Search for the cell housing the specified text and yield its (X, Y) center coordinate. 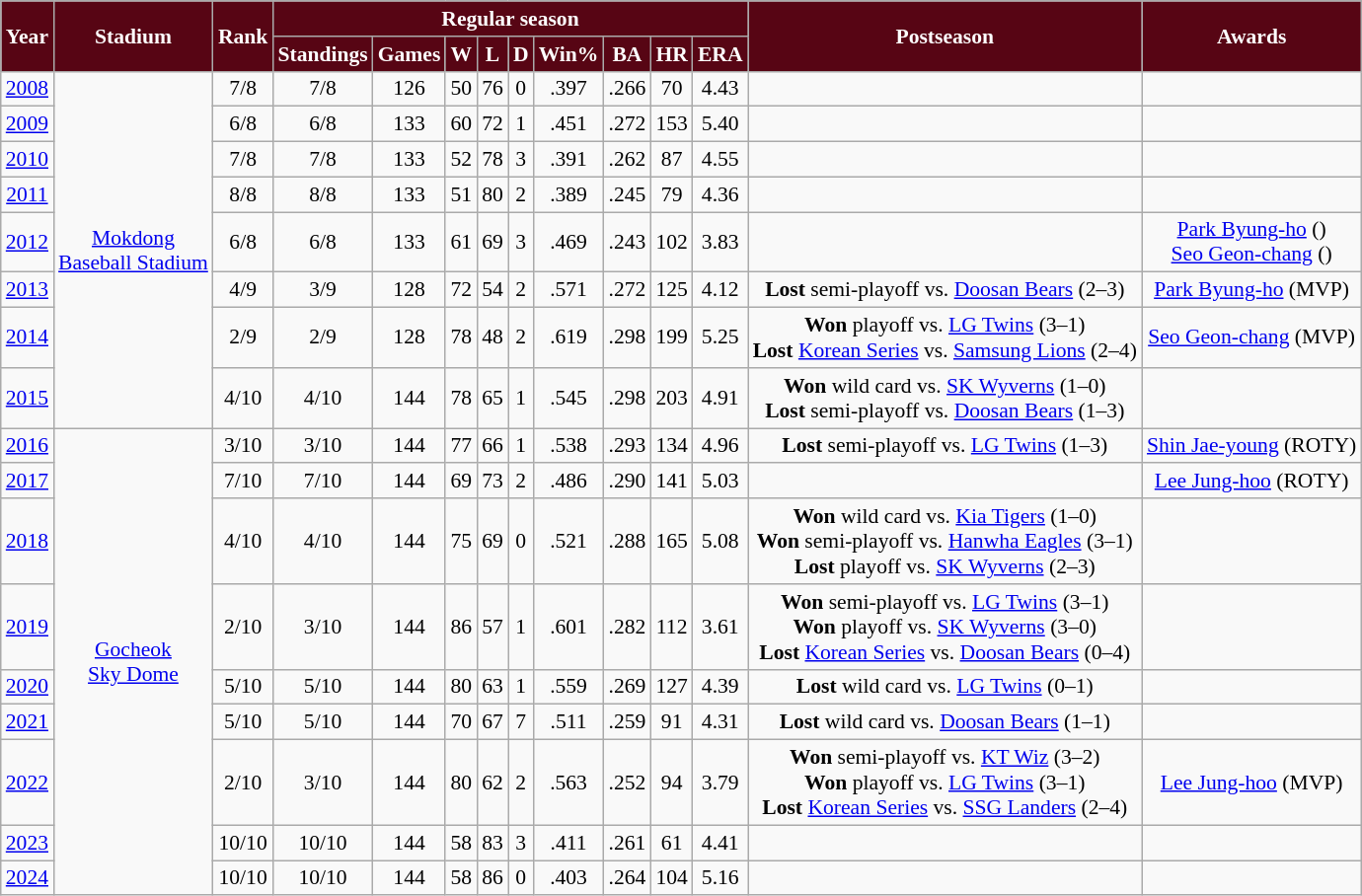
Shin Jae-young (ROTY) (1251, 446)
79 (671, 194)
62 (492, 784)
2018 (28, 541)
.411 (568, 843)
2024 (28, 878)
W (461, 54)
Postseason (946, 36)
4.41 (720, 843)
.290 (627, 482)
57 (492, 628)
54 (492, 290)
.601 (568, 628)
GocheokSky Dome (133, 662)
2020 (28, 687)
.261 (627, 843)
67 (492, 722)
4.91 (720, 399)
.619 (568, 337)
5.03 (720, 482)
5.16 (720, 878)
Won semi-playoff vs. LG Twins (3–1) Won playoff vs. SK Wyverns (3–0) Lost Korean Series vs. Doosan Bears (0–4) (946, 628)
2013 (28, 290)
ERA (720, 54)
.259 (627, 722)
2023 (28, 843)
MokdongBaseball Stadium (133, 250)
141 (671, 482)
3.61 (720, 628)
87 (671, 160)
134 (671, 446)
2019 (28, 628)
.451 (568, 124)
Lost wild card vs. Doosan Bears (1–1) (946, 722)
5.40 (720, 124)
76 (492, 89)
4.55 (720, 160)
Year (28, 36)
165 (671, 541)
4.43 (720, 89)
3/9 (322, 290)
66 (492, 446)
51 (461, 194)
.389 (568, 194)
50 (461, 89)
91 (671, 722)
.243 (627, 243)
125 (671, 290)
75 (461, 541)
52 (461, 160)
Win% (568, 54)
77 (461, 446)
102 (671, 243)
4.96 (720, 446)
2009 (28, 124)
4.39 (720, 687)
Park Byung-ho () Seo Geon-chang () (1251, 243)
2010 (28, 160)
73 (492, 482)
112 (671, 628)
.391 (568, 160)
3.83 (720, 243)
5.08 (720, 541)
83 (492, 843)
Rank (243, 36)
.521 (568, 541)
5.25 (720, 337)
3.79 (720, 784)
Won semi-playoff vs. KT Wiz (3–2)Won playoff vs. LG Twins (3–1) Lost Korean Series vs. SSG Landers (2–4) (946, 784)
4.36 (720, 194)
4.12 (720, 290)
.264 (627, 878)
Won playoff vs. LG Twins (3–1) Lost Korean Series vs. Samsung Lions (2–4) (946, 337)
2008 (28, 89)
104 (671, 878)
D (521, 54)
Games (410, 54)
.469 (568, 243)
7 (521, 722)
2012 (28, 243)
.571 (568, 290)
Lee Jung-hoo (ROTY) (1251, 482)
Won wild card vs. Kia Tigers (1–0) Won semi-playoff vs. Hanwha Eagles (3–1) Lost playoff vs. SK Wyverns (2–3) (946, 541)
4.31 (720, 722)
.563 (568, 784)
Lost semi-playoff vs. Doosan Bears (2–3) (946, 290)
.288 (627, 541)
.403 (568, 878)
Seo Geon-chang (MVP) (1251, 337)
2011 (28, 194)
.252 (627, 784)
2022 (28, 784)
.282 (627, 628)
Lost wild card vs. LG Twins (0–1) (946, 687)
Regular season (509, 19)
48 (492, 337)
60 (461, 124)
63 (492, 687)
BA (627, 54)
.269 (627, 687)
2016 (28, 446)
.559 (568, 687)
HR (671, 54)
.538 (568, 446)
.293 (627, 446)
203 (671, 399)
2017 (28, 482)
.245 (627, 194)
127 (671, 687)
Won wild card vs. SK Wyverns (1–0) Lost semi-playoff vs. Doosan Bears (1–3) (946, 399)
Lost semi-playoff vs. LG Twins (1–3) (946, 446)
153 (671, 124)
.486 (568, 482)
Standings (322, 54)
.511 (568, 722)
L (492, 54)
Awards (1251, 36)
126 (410, 89)
2015 (28, 399)
2021 (28, 722)
Stadium (133, 36)
94 (671, 784)
Lee Jung-hoo (MVP) (1251, 784)
.397 (568, 89)
.266 (627, 89)
.545 (568, 399)
65 (492, 399)
Park Byung-ho (MVP) (1251, 290)
4/9 (243, 290)
199 (671, 337)
2014 (28, 337)
.262 (627, 160)
